Capture the cell that displays the provided text and extract its [X, Y] central coordinate. 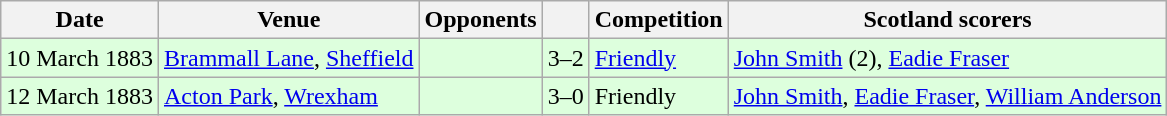
Brammall Lane, Sheffield [288, 58]
10 March 1883 [80, 58]
3–0 [566, 96]
John Smith, Eadie Fraser, William Anderson [948, 96]
Competition [658, 20]
12 March 1883 [80, 96]
Date [80, 20]
Acton Park, Wrexham [288, 96]
John Smith (2), Eadie Fraser [948, 58]
Venue [288, 20]
Scotland scorers [948, 20]
Opponents [480, 20]
3–2 [566, 58]
